Capture the cell that displays the provided text and extract its (x, y) central coordinate. 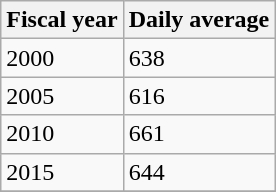
661 (199, 134)
2015 (62, 172)
2000 (62, 58)
2005 (62, 96)
2010 (62, 134)
638 (199, 58)
616 (199, 96)
Daily average (199, 20)
644 (199, 172)
Fiscal year (62, 20)
